Return [x, y] of the center of cell containing provided text 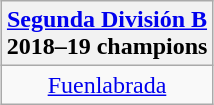
Segunda División B2018–19 champions [107, 34]
Fuenlabrada [107, 85]
